Detect which cell encompasses the target text, then output its [x, y] center coordinate. 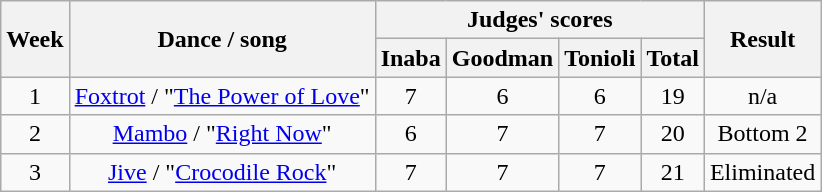
Jive / "Crocodile Rock" [222, 172]
2 [35, 134]
3 [35, 172]
Foxtrot / "The Power of Love" [222, 96]
Dance / song [222, 39]
Total [673, 58]
19 [673, 96]
Result [762, 39]
1 [35, 96]
Inaba [410, 58]
Eliminated [762, 172]
Mambo / "Right Now" [222, 134]
Bottom 2 [762, 134]
Judges' scores [540, 20]
Tonioli [600, 58]
20 [673, 134]
n/a [762, 96]
21 [673, 172]
Goodman [502, 58]
Week [35, 39]
